Output the [x, y] coordinate of the center of the cell containing the given text.  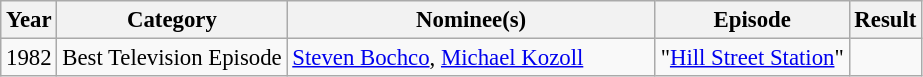
1982 [29, 58]
Episode [752, 20]
Result [886, 20]
"Hill Street Station" [752, 58]
Year [29, 20]
Best Television Episode [172, 58]
Steven Bochco, Michael Kozoll [471, 58]
Nominee(s) [471, 20]
Category [172, 20]
